Pinpoint the cell where the given text exists, returning its [X, Y] midpoint coordinate. 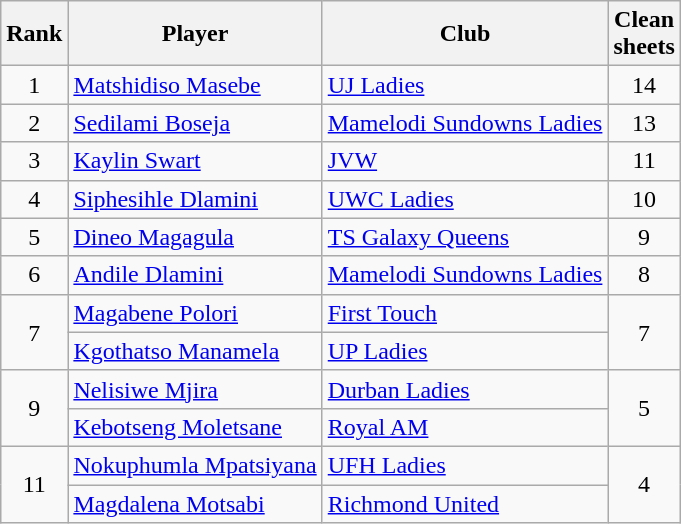
Kebotseng Moletsane [195, 427]
Player [195, 34]
JVW [465, 161]
Nelisiwe Mjira [195, 389]
14 [644, 85]
Richmond United [465, 503]
6 [34, 275]
UWC Ladies [465, 199]
3 [34, 161]
10 [644, 199]
Nokuphumla Mpatsiyana [195, 465]
TS Galaxy Queens [465, 237]
Royal AM [465, 427]
Sedilami Boseja [195, 123]
13 [644, 123]
First Touch [465, 313]
Kaylin Swart [195, 161]
Dineo Magagula [195, 237]
8 [644, 275]
Magdalena Motsabi [195, 503]
Andile Dlamini [195, 275]
Matshidiso Masebe [195, 85]
Siphesihle Dlamini [195, 199]
UFH Ladies [465, 465]
UJ Ladies [465, 85]
UP Ladies [465, 351]
1 [34, 85]
Rank [34, 34]
Cleansheets [644, 34]
Club [465, 34]
Durban Ladies [465, 389]
Magabene Polori [195, 313]
2 [34, 123]
Kgothatso Manamela [195, 351]
